Provide the (X, Y) coordinate of the cell's center where the given text is located.  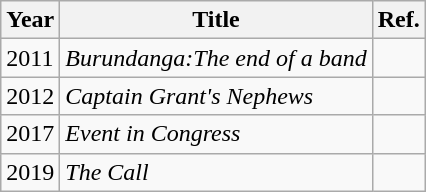
2012 (30, 96)
Event in Congress (216, 134)
Burundanga:The end of a band (216, 58)
Title (216, 20)
Captain Grant's Nephews (216, 96)
Ref. (398, 20)
2011 (30, 58)
2019 (30, 172)
The Call (216, 172)
2017 (30, 134)
Year (30, 20)
